Output the (x, y) coordinate of the center of the cell containing the given text.  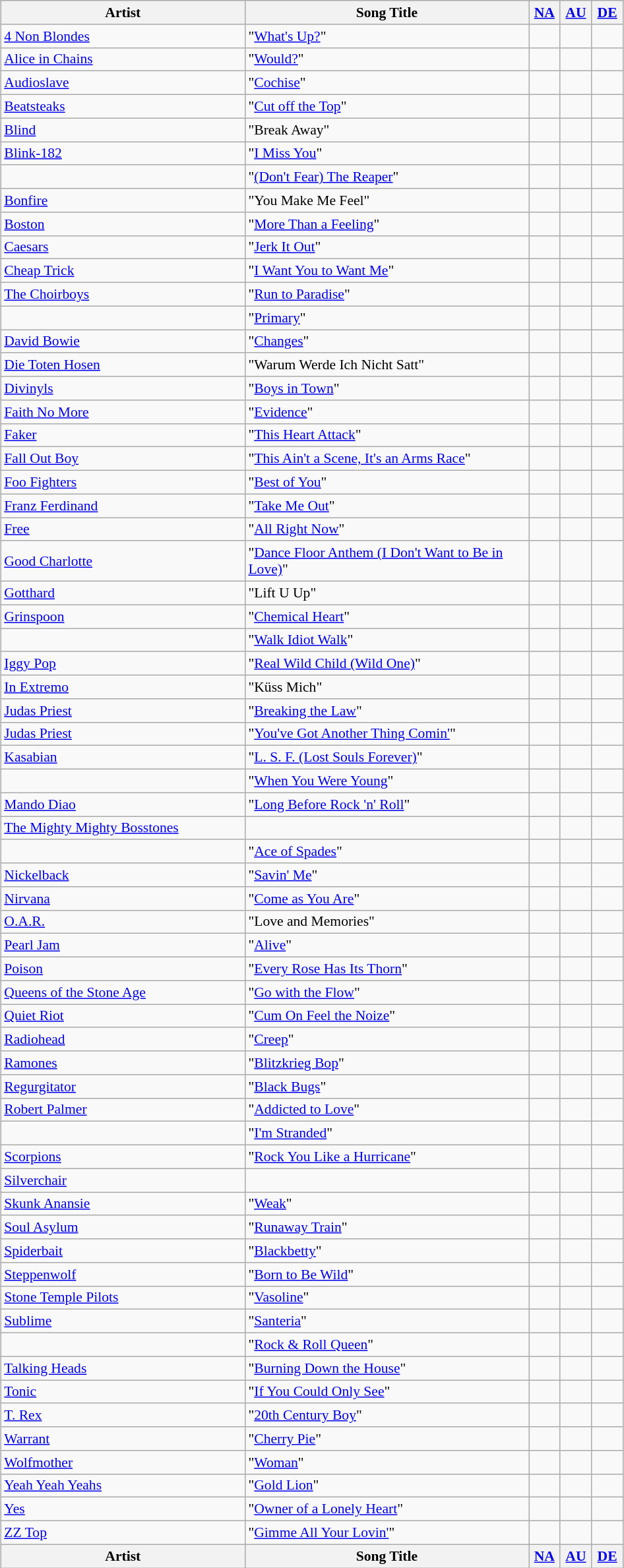
"Chemical Heart" (387, 617)
"Cum On Feel the Noize" (387, 1015)
"Ace of Spades" (387, 851)
"Blitzkrieg Bop" (387, 1063)
"If You Could Only See" (387, 1391)
"Run to Paradise" (387, 294)
Sublime (123, 1321)
"Breaking the Law" (387, 710)
Radiohead (123, 1039)
O.A.R. (123, 922)
Gotthard (123, 593)
"Addicted to Love" (387, 1110)
"Gold Lion" (387, 1486)
Quiet Riot (123, 1015)
"Weak" (387, 1204)
Ramones (123, 1063)
Beatsteaks (123, 106)
"Creep" (387, 1039)
Skunk Anansie (123, 1204)
"Cherry Pie" (387, 1439)
"Primary" (387, 318)
Pearl Jam (123, 946)
4 Non Blondes (123, 36)
"Santeria" (387, 1321)
Queens of the Stone Age (123, 992)
"Lift U Up" (387, 593)
Yeah Yeah Yeahs (123, 1486)
"I Want You to Want Me" (387, 271)
"Woman" (387, 1462)
"Blackbetty" (387, 1251)
"Evidence" (387, 411)
"(Don't Fear) The Reaper" (387, 177)
"Savin' Me" (387, 875)
"L. S. F. (Lost Souls Forever)" (387, 758)
"Best of You" (387, 482)
"Long Before Rock 'n' Roll" (387, 804)
Alice in Chains (123, 59)
"Rock & Roll Queen" (387, 1344)
"Changes" (387, 342)
Grinspoon (123, 617)
"More Than a Feeling" (387, 224)
Poison (123, 969)
Regurgitator (123, 1086)
"I Miss You" (387, 153)
Silverchair (123, 1180)
Yes (123, 1509)
Steppenwolf (123, 1274)
"Runaway Train" (387, 1227)
"Break Away" (387, 130)
Scorpions (123, 1157)
"You Make Me Feel" (387, 200)
T. Rex (123, 1415)
"When You Were Young" (387, 781)
Good Charlotte (123, 560)
Audioslave (123, 83)
Tonic (123, 1391)
"Cochise" (387, 83)
"Born to Be Wild" (387, 1274)
Boston (123, 224)
The Mighty Mighty Bosstones (123, 828)
Cheap Trick (123, 271)
"Alive" (387, 946)
Free (123, 529)
"Come as You Are" (387, 898)
In Extremo (123, 687)
Faith No More (123, 411)
"All Right Now" (387, 529)
"Dance Floor Anthem (I Don't Want to Be in Love)" (387, 560)
Talking Heads (123, 1368)
Spiderbait (123, 1251)
Soul Asylum (123, 1227)
"Owner of a Lonely Heart" (387, 1509)
David Bowie (123, 342)
Die Toten Hosen (123, 365)
"Would?" (387, 59)
Nirvana (123, 898)
"What's Up?" (387, 36)
Caesars (123, 247)
"Every Rose Has Its Thorn" (387, 969)
Blink-182 (123, 153)
The Choirboys (123, 294)
"Real Wild Child (Wild One)" (387, 663)
"Vasoline" (387, 1298)
Robert Palmer (123, 1110)
"Boys in Town" (387, 388)
Nickelback (123, 875)
Foo Fighters (123, 482)
Divinyls (123, 388)
"Gimme All Your Lovin'" (387, 1532)
"Küss Mich" (387, 687)
"You've Got Another Thing Comin'" (387, 734)
Blind (123, 130)
"Rock You Like a Hurricane" (387, 1157)
"Love and Memories" (387, 922)
Bonfire (123, 200)
"I'm Stranded" (387, 1133)
"Burning Down the House" (387, 1368)
Stone Temple Pilots (123, 1298)
Fall Out Boy (123, 459)
"Walk Idiot Walk" (387, 640)
ZZ Top (123, 1532)
"Take Me Out" (387, 506)
Mando Diao (123, 804)
"Jerk It Out" (387, 247)
Wolfmother (123, 1462)
"Cut off the Top" (387, 106)
"Warum Werde Ich Nicht Satt" (387, 365)
Faker (123, 435)
Iggy Pop (123, 663)
"20th Century Boy" (387, 1415)
Kasabian (123, 758)
Warrant (123, 1439)
"This Heart Attack" (387, 435)
"Black Bugs" (387, 1086)
"Go with the Flow" (387, 992)
"This Ain't a Scene, It's an Arms Race" (387, 459)
Franz Ferdinand (123, 506)
